Return [X, Y] of the center of cell containing provided text 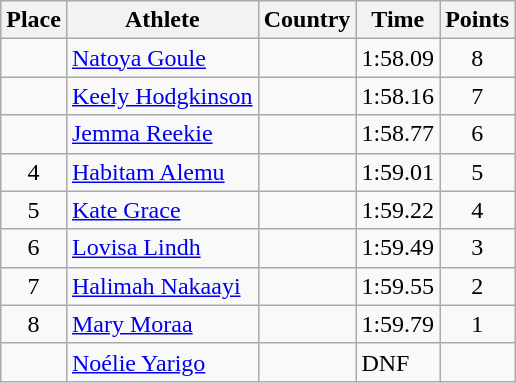
Lovisa Lindh [162, 248]
1:59.79 [398, 324]
1:59.49 [398, 248]
Points [478, 20]
Mary Moraa [162, 324]
DNF [398, 362]
Jemma Reekie [162, 134]
Place [34, 20]
Kate Grace [162, 210]
1:58.16 [398, 96]
Time [398, 20]
Athlete [162, 20]
1:59.55 [398, 286]
Natoya Goule [162, 58]
Keely Hodgkinson [162, 96]
Halimah Nakaayi [162, 286]
Country [307, 20]
Habitam Alemu [162, 172]
1:59.22 [398, 210]
Noélie Yarigo [162, 362]
1:58.09 [398, 58]
3 [478, 248]
1:59.01 [398, 172]
1:58.77 [398, 134]
2 [478, 286]
1 [478, 324]
